Scan for the cell matching the given text and deliver its [x, y] coordinate at center. 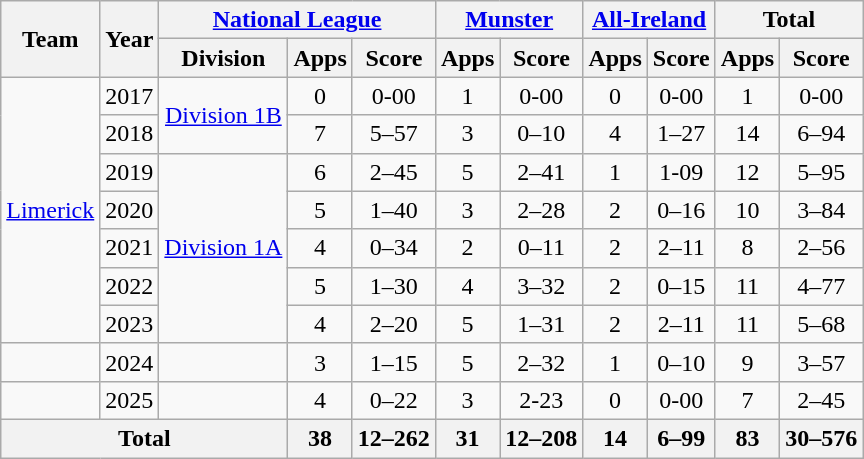
10 [747, 210]
31 [467, 438]
0–22 [394, 400]
12 [747, 172]
Division 1B [224, 115]
2–56 [822, 248]
2025 [130, 400]
1–40 [394, 210]
0–16 [681, 210]
5–57 [394, 134]
6 [320, 172]
0–15 [681, 286]
0–34 [394, 248]
1–15 [394, 362]
8 [747, 248]
12–208 [542, 438]
3–57 [822, 362]
30–576 [822, 438]
Munster [508, 20]
9 [747, 362]
2021 [130, 248]
5–68 [822, 324]
12–262 [394, 438]
3–84 [822, 210]
2–41 [542, 172]
6–94 [822, 134]
1–27 [681, 134]
5–95 [822, 172]
National League [298, 20]
2017 [130, 96]
2–28 [542, 210]
2–32 [542, 362]
4–77 [822, 286]
2–20 [394, 324]
1–30 [394, 286]
2019 [130, 172]
Year [130, 39]
2-23 [542, 400]
2023 [130, 324]
Limerick [50, 210]
Division 1A [224, 248]
Team [50, 39]
3–32 [542, 286]
2018 [130, 134]
0–11 [542, 248]
2020 [130, 210]
2024 [130, 362]
1–31 [542, 324]
83 [747, 438]
2022 [130, 286]
All-Ireland [649, 20]
1-09 [681, 172]
38 [320, 438]
Division [224, 58]
6–99 [681, 438]
